Determine the (X, Y) coordinate at the center of the cell enclosing the given text.  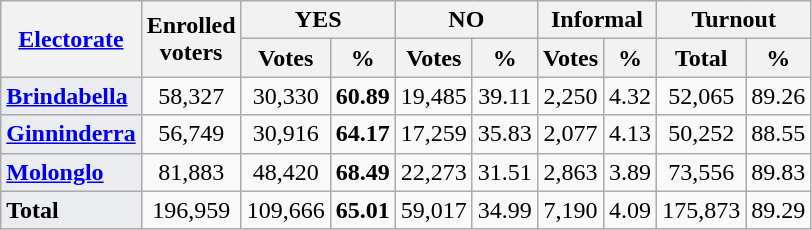
59,017 (434, 210)
88.55 (778, 134)
Ginninderra (71, 134)
109,666 (286, 210)
64.17 (362, 134)
89.29 (778, 210)
Brindabella (71, 96)
81,883 (191, 172)
19,485 (434, 96)
YES (318, 20)
175,873 (702, 210)
52,065 (702, 96)
Enrolledvoters (191, 39)
2,077 (570, 134)
4.32 (630, 96)
Molonglo (71, 172)
Electorate (71, 39)
89.83 (778, 172)
17,259 (434, 134)
73,556 (702, 172)
39.11 (504, 96)
196,959 (191, 210)
35.83 (504, 134)
4.13 (630, 134)
89.26 (778, 96)
30,916 (286, 134)
NO (466, 20)
50,252 (702, 134)
Informal (596, 20)
65.01 (362, 210)
3.89 (630, 172)
48,420 (286, 172)
68.49 (362, 172)
56,749 (191, 134)
31.51 (504, 172)
2,250 (570, 96)
30,330 (286, 96)
60.89 (362, 96)
Turnout (734, 20)
2,863 (570, 172)
34.99 (504, 210)
58,327 (191, 96)
4.09 (630, 210)
22,273 (434, 172)
7,190 (570, 210)
